Locate the cell with the specified text and output its [x, y] center coordinate. 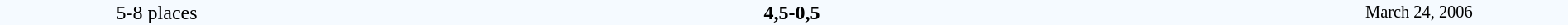
5-8 places [157, 12]
March 24, 2006 [1419, 12]
4,5-0,5 [791, 12]
